Locate the cell with the specified text and output its [X, Y] center coordinate. 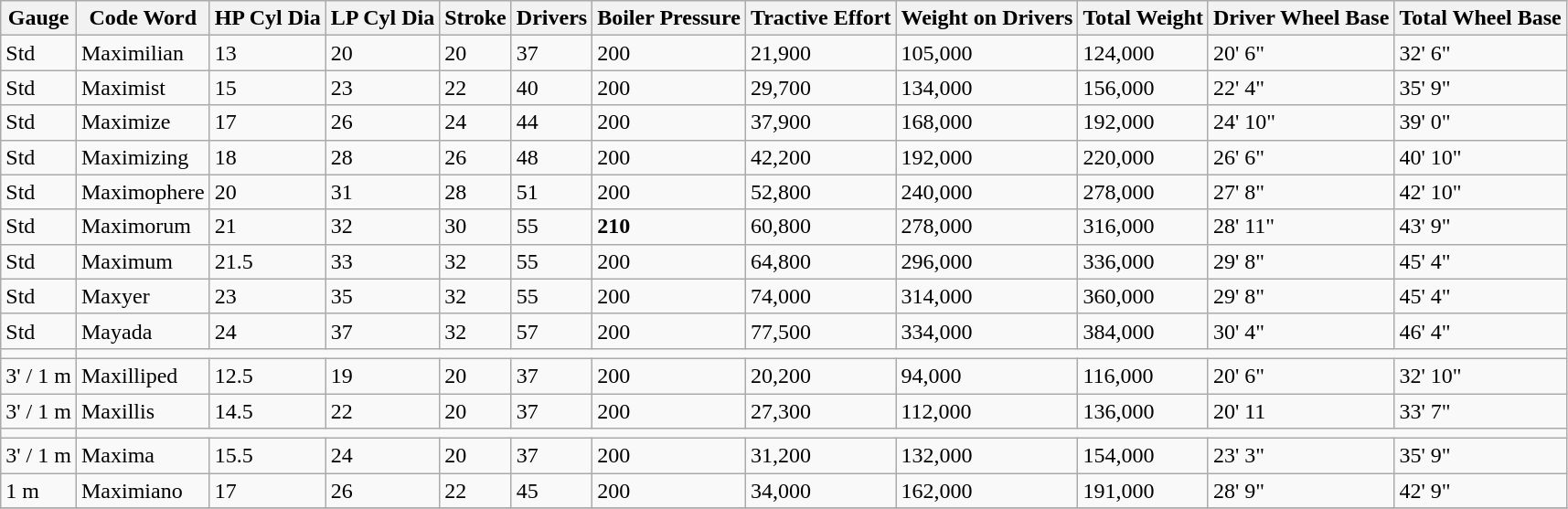
384,000 [1143, 331]
42,200 [821, 157]
94,000 [987, 376]
191,000 [1143, 491]
12.5 [267, 376]
20' 11 [1300, 410]
32' 6" [1480, 53]
30' 4" [1300, 331]
156,000 [1143, 88]
Drivers [551, 18]
HP Cyl Dia [267, 18]
LP Cyl Dia [382, 18]
Driver Wheel Base [1300, 18]
60,800 [821, 227]
112,000 [987, 410]
Maximilian [143, 53]
40' 10" [1480, 157]
37,900 [821, 122]
Stroke [475, 18]
40 [551, 88]
44 [551, 122]
Code Word [143, 18]
22' 4" [1300, 88]
Maximizing [143, 157]
Maxima [143, 456]
45 [551, 491]
336,000 [1143, 261]
220,000 [1143, 157]
31 [382, 192]
48 [551, 157]
42' 9" [1480, 491]
30 [475, 227]
34,000 [821, 491]
57 [551, 331]
334,000 [987, 331]
240,000 [987, 192]
26' 6" [1300, 157]
27' 8" [1300, 192]
77,500 [821, 331]
Maximist [143, 88]
33' 7" [1480, 410]
314,000 [987, 296]
Tractive Effort [821, 18]
134,000 [987, 88]
74,000 [821, 296]
18 [267, 157]
28' 9" [1300, 491]
24' 10" [1300, 122]
360,000 [1143, 296]
Boiler Pressure [669, 18]
105,000 [987, 53]
52,800 [821, 192]
Maxyer [143, 296]
35 [382, 296]
21.5 [267, 261]
28' 11" [1300, 227]
Weight on Drivers [987, 18]
Maxillis [143, 410]
Maximophere [143, 192]
132,000 [987, 456]
15.5 [267, 456]
Total Weight [1143, 18]
Maximum [143, 261]
Mayada [143, 331]
13 [267, 53]
27,300 [821, 410]
316,000 [1143, 227]
64,800 [821, 261]
14.5 [267, 410]
43' 9" [1480, 227]
42' 10" [1480, 192]
39' 0" [1480, 122]
154,000 [1143, 456]
Maximorum [143, 227]
Gauge [38, 18]
29,700 [821, 88]
168,000 [987, 122]
162,000 [987, 491]
46' 4" [1480, 331]
21,900 [821, 53]
19 [382, 376]
15 [267, 88]
Maximiano [143, 491]
21 [267, 227]
296,000 [987, 261]
136,000 [1143, 410]
1 m [38, 491]
23' 3" [1300, 456]
Total Wheel Base [1480, 18]
124,000 [1143, 53]
116,000 [1143, 376]
51 [551, 192]
20,200 [821, 376]
32' 10" [1480, 376]
31,200 [821, 456]
Maxilliped [143, 376]
210 [669, 227]
33 [382, 261]
Maximize [143, 122]
